Return [x, y] of the center of cell containing provided text 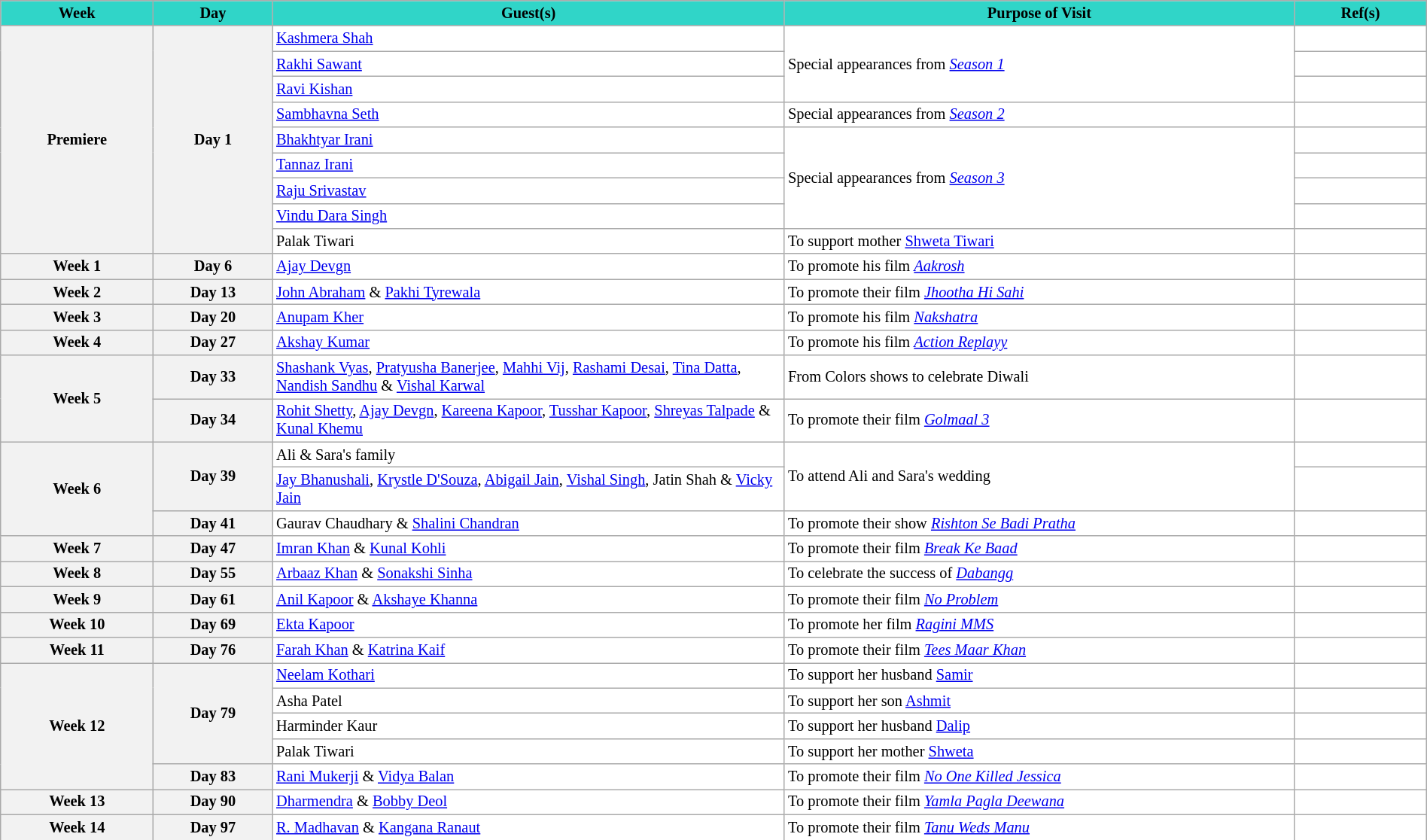
Week 1 [77, 266]
Arbaaz Khan & Sonakshi Sinha [528, 574]
Ravi Kishan [528, 89]
Special appearances from Season 1 [1039, 63]
Kashmera Shah [528, 38]
To promote his film Nakshatra [1039, 317]
Week 6 [77, 489]
Week 14 [77, 827]
To promote his film Aakrosh [1039, 266]
Gaurav Chaudhary & Shalini Chandran [528, 523]
Week 12 [77, 726]
Rani Mukerji & Vidya Balan [528, 777]
Ref(s) [1361, 13]
To support her mother Shweta [1039, 751]
To promote their film Jhootha Hi Sahi [1039, 292]
Dharmendra & Bobby Deol [528, 802]
Ajay Devgn [528, 266]
Day 69 [213, 625]
Anupam Kher [528, 317]
Anil Kapoor & Akshaye Khanna [528, 599]
Day 34 [213, 420]
Week 3 [77, 317]
Week 13 [77, 802]
Purpose of Visit [1039, 13]
Harminder Kaur [528, 726]
To celebrate the success of Dabangg [1039, 574]
To support her husband Dalip [1039, 726]
Neelam Kothari [528, 675]
Week 4 [77, 342]
Day 6 [213, 266]
Rohit Shetty, Ajay Devgn, Kareena Kapoor, Tusshar Kapoor, Shreyas Talpade & Kunal Khemu [528, 420]
Tannaz Irani [528, 165]
Day 20 [213, 317]
To support her husband Samir [1039, 675]
Day 41 [213, 523]
To promote their film Golmaal 3 [1039, 420]
Day 79 [213, 714]
Ali & Sara's family [528, 455]
Day 1 [213, 140]
Jay Bhanushali, Krystle D'Souza, Abigail Jain, Vishal Singh, Jatin Shah & Vicky Jain [528, 488]
To attend Ali and Sara's wedding [1039, 476]
To promote their film No Problem [1039, 599]
To support her son Ashmit [1039, 701]
Special appearances from Season 2 [1039, 114]
Akshay Kumar [528, 342]
To support mother Shweta Tiwari [1039, 241]
Day 55 [213, 574]
Day [213, 13]
Farah Khan & Katrina Kaif [528, 650]
Sambhavna Seth [528, 114]
To promote their film Break Ke Baad [1039, 549]
Guest(s) [528, 13]
To promote her film Ragini MMS [1039, 625]
Day 33 [213, 377]
Day 27 [213, 342]
Asha Patel [528, 701]
R. Madhavan & Kangana Ranaut [528, 827]
Week 5 [77, 399]
Day 76 [213, 650]
Week [77, 13]
Week 2 [77, 292]
Shashank Vyas, Pratyusha Banerjee, Mahhi Vij, Rashami Desai, Tina Datta, Nandish Sandhu & Vishal Karwal [528, 377]
Day 47 [213, 549]
To promote their film Yamla Pagla Deewana [1039, 802]
Premiere [77, 140]
To promote their film Tees Maar Khan [1039, 650]
To promote their show Rishton Se Badi Pratha [1039, 523]
Week 10 [77, 625]
To promote his film Action Replayy [1039, 342]
Day 61 [213, 599]
John Abraham & Pakhi Tyrewala [528, 292]
Bhakhtyar Irani [528, 140]
Week 11 [77, 650]
To promote their film No One Killed Jessica [1039, 777]
Rakhi Sawant [528, 64]
Day 97 [213, 827]
To promote their film Tanu Weds Manu [1039, 827]
Week 7 [77, 549]
Day 90 [213, 802]
Raju Srivastav [528, 190]
Vindu Dara Singh [528, 216]
Ekta Kapoor [528, 625]
From Colors shows to celebrate Diwali [1039, 377]
Imran Khan & Kunal Kohli [528, 549]
Day 13 [213, 292]
Week 9 [77, 599]
Day 83 [213, 777]
Day 39 [213, 476]
Week 8 [77, 574]
Special appearances from Season 3 [1039, 178]
